Determine the [x, y] coordinate at the center of the cell enclosing the given text.  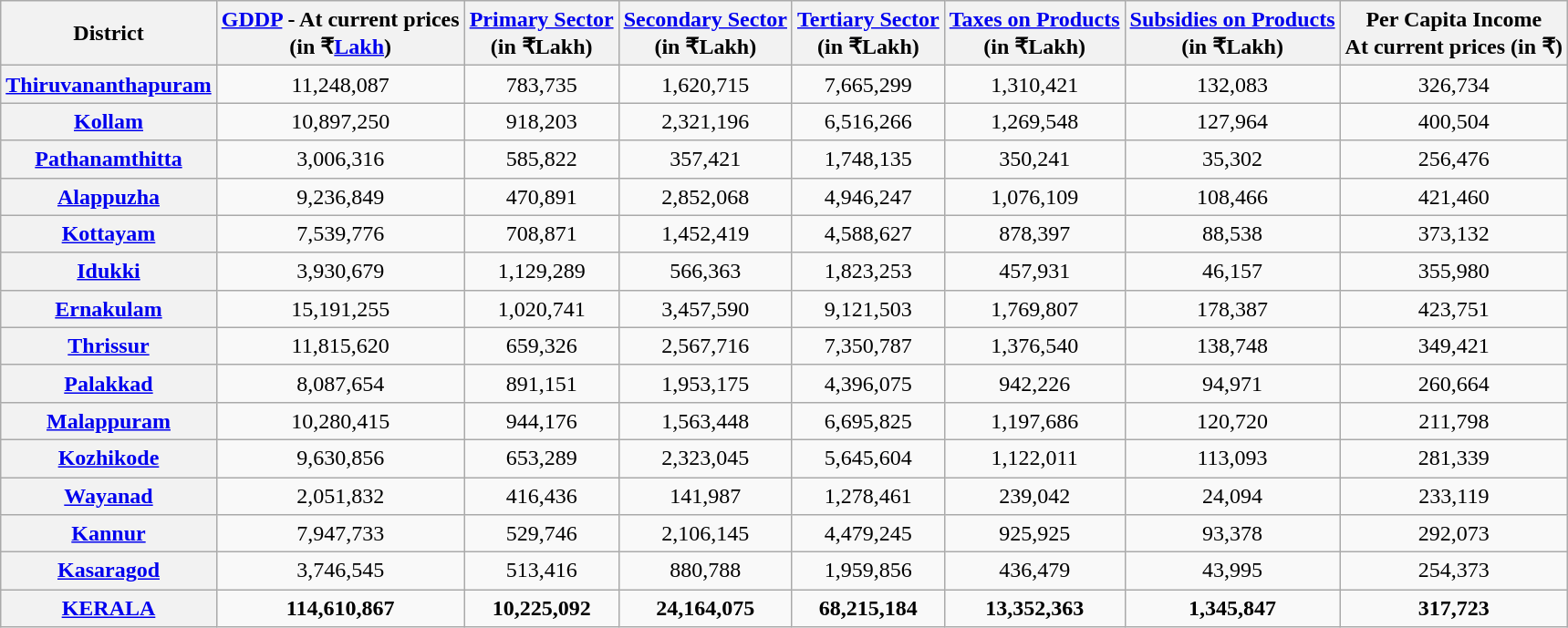
8,087,654 [340, 383]
5,645,604 [868, 458]
Idukki [109, 272]
423,751 [1454, 308]
Per Capita IncomeAt current prices (in ₹) [1454, 33]
108,466 [1232, 197]
529,746 [542, 534]
15,191,255 [340, 308]
Malappuram [109, 421]
349,421 [1454, 346]
138,748 [1232, 346]
6,516,266 [868, 122]
113,093 [1232, 458]
6,695,825 [868, 421]
1,345,847 [1232, 609]
Thiruvananthapuram [109, 84]
416,436 [542, 496]
2,567,716 [705, 346]
3,746,545 [340, 571]
Kannur [109, 534]
1,122,011 [1034, 458]
317,723 [1454, 609]
1,269,548 [1034, 122]
10,225,092 [542, 609]
Tertiary Sector(in ₹Lakh) [868, 33]
233,119 [1454, 496]
2,321,196 [705, 122]
1,197,686 [1034, 421]
132,083 [1232, 84]
260,664 [1454, 383]
1,376,540 [1034, 346]
127,964 [1232, 122]
357,421 [705, 159]
653,289 [542, 458]
43,995 [1232, 571]
94,971 [1232, 383]
46,157 [1232, 272]
Kollam [109, 122]
1,129,289 [542, 272]
254,373 [1454, 571]
10,897,250 [340, 122]
2,852,068 [705, 197]
1,620,715 [705, 84]
421,460 [1454, 197]
944,176 [542, 421]
2,323,045 [705, 458]
3,457,590 [705, 308]
3,930,679 [340, 272]
513,416 [542, 571]
4,396,075 [868, 383]
141,987 [705, 496]
373,132 [1454, 233]
457,931 [1034, 272]
1,959,856 [868, 571]
10,280,415 [340, 421]
326,734 [1454, 84]
7,539,776 [340, 233]
1,076,109 [1034, 197]
120,720 [1232, 421]
880,788 [705, 571]
3,006,316 [340, 159]
566,363 [705, 272]
211,798 [1454, 421]
Thrissur [109, 346]
355,980 [1454, 272]
24,094 [1232, 496]
1,748,135 [868, 159]
239,042 [1034, 496]
13,352,363 [1034, 609]
2,051,832 [340, 496]
1,278,461 [868, 496]
1,452,419 [705, 233]
1,953,175 [705, 383]
KERALA [109, 609]
68,215,184 [868, 609]
Pathanamthitta [109, 159]
4,946,247 [868, 197]
Kottayam [109, 233]
292,073 [1454, 534]
470,891 [542, 197]
350,241 [1034, 159]
Kasaragod [109, 571]
GDDP - At current prices(in ₹Lakh) [340, 33]
918,203 [542, 122]
4,479,245 [868, 534]
93,378 [1232, 534]
2,106,145 [705, 534]
35,302 [1232, 159]
400,504 [1454, 122]
District [109, 33]
4,588,627 [868, 233]
11,248,087 [340, 84]
24,164,075 [705, 609]
Alappuzha [109, 197]
925,925 [1034, 534]
9,121,503 [868, 308]
11,815,620 [340, 346]
Wayanad [109, 496]
7,947,733 [340, 534]
Ernakulam [109, 308]
942,226 [1034, 383]
114,610,867 [340, 609]
Taxes on Products(in ₹Lakh) [1034, 33]
585,822 [542, 159]
Subsidies on Products(in ₹Lakh) [1232, 33]
7,665,299 [868, 84]
9,630,856 [340, 458]
Primary Sector(in ₹Lakh) [542, 33]
256,476 [1454, 159]
281,339 [1454, 458]
Secondary Sector(in ₹Lakh) [705, 33]
783,735 [542, 84]
708,871 [542, 233]
Kozhikode [109, 458]
Palakkad [109, 383]
9,236,849 [340, 197]
1,020,741 [542, 308]
7,350,787 [868, 346]
88,538 [1232, 233]
1,310,421 [1034, 84]
1,563,448 [705, 421]
436,479 [1034, 571]
1,823,253 [868, 272]
891,151 [542, 383]
878,397 [1034, 233]
1,769,807 [1034, 308]
659,326 [542, 346]
178,387 [1232, 308]
